Output the (x, y) coordinate of the center of the cell containing the given text.  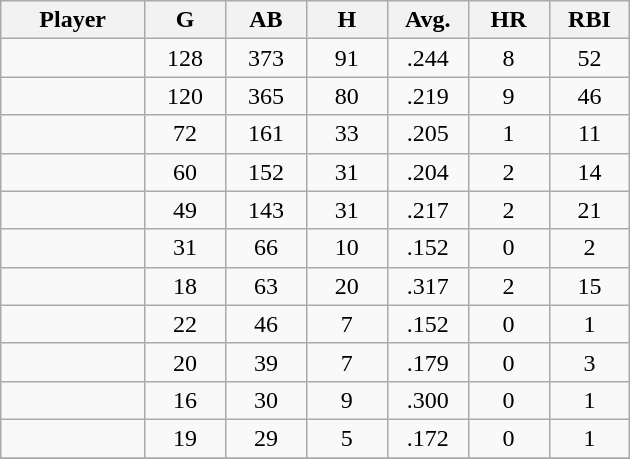
H (346, 20)
60 (186, 172)
16 (186, 400)
11 (590, 134)
.317 (428, 286)
30 (266, 400)
29 (266, 438)
33 (346, 134)
Player (73, 20)
365 (266, 96)
AB (266, 20)
10 (346, 248)
.172 (428, 438)
80 (346, 96)
Avg. (428, 20)
21 (590, 210)
.217 (428, 210)
8 (508, 58)
373 (266, 58)
.204 (428, 172)
161 (266, 134)
152 (266, 172)
.179 (428, 362)
HR (508, 20)
18 (186, 286)
.219 (428, 96)
66 (266, 248)
.300 (428, 400)
128 (186, 58)
39 (266, 362)
.205 (428, 134)
14 (590, 172)
63 (266, 286)
3 (590, 362)
91 (346, 58)
52 (590, 58)
22 (186, 324)
120 (186, 96)
.244 (428, 58)
RBI (590, 20)
49 (186, 210)
15 (590, 286)
G (186, 20)
143 (266, 210)
19 (186, 438)
5 (346, 438)
72 (186, 134)
